Return (X, Y) of the center of cell containing provided text 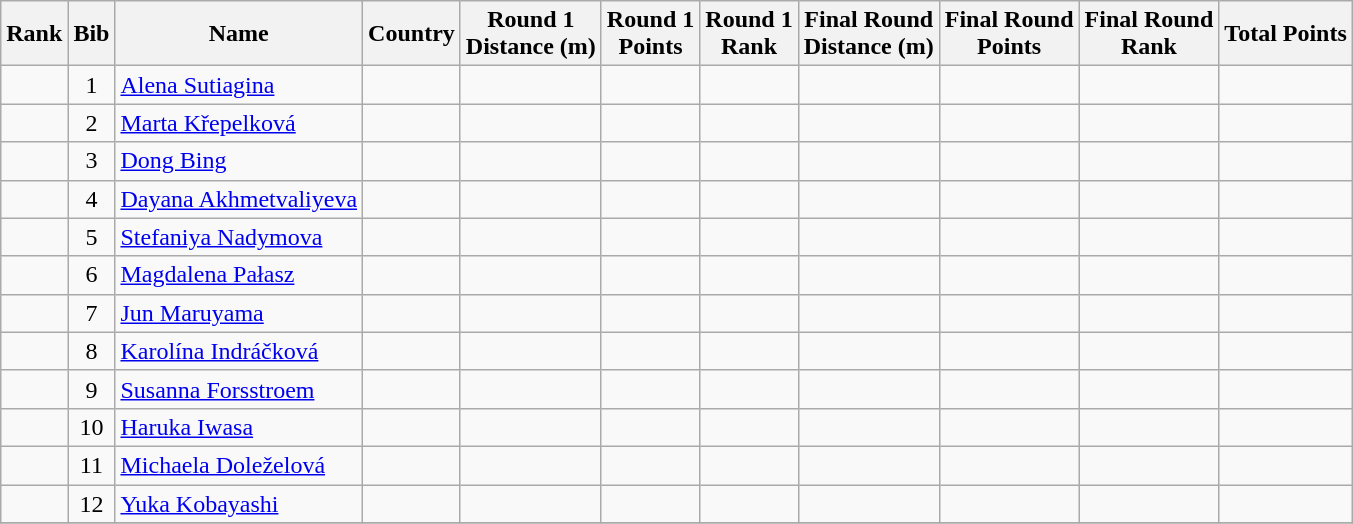
Yuka Kobayashi (239, 503)
Final Round Rank (1149, 34)
Jun Maruyama (239, 313)
Rank (34, 34)
Round 1Points (650, 34)
Final Round Points (1009, 34)
Haruka Iwasa (239, 427)
Round 1Distance (m) (530, 34)
9 (92, 389)
Round 1Rank (749, 34)
Karolína Indráčková (239, 351)
Final Round Distance (m) (868, 34)
Dayana Akhmetvaliyeva (239, 199)
Michaela Doleželová (239, 465)
Magdalena Pałasz (239, 275)
2 (92, 123)
11 (92, 465)
5 (92, 237)
Marta Křepelková (239, 123)
4 (92, 199)
7 (92, 313)
Susanna Forsstroem (239, 389)
1 (92, 85)
Country (412, 34)
6 (92, 275)
Name (239, 34)
12 (92, 503)
8 (92, 351)
Bib (92, 34)
Stefaniya Nadymova (239, 237)
Dong Bing (239, 161)
Alena Sutiagina (239, 85)
3 (92, 161)
Total Points (1286, 34)
10 (92, 427)
